From the cell containing the given text, extract its center point as (x, y) coordinate. 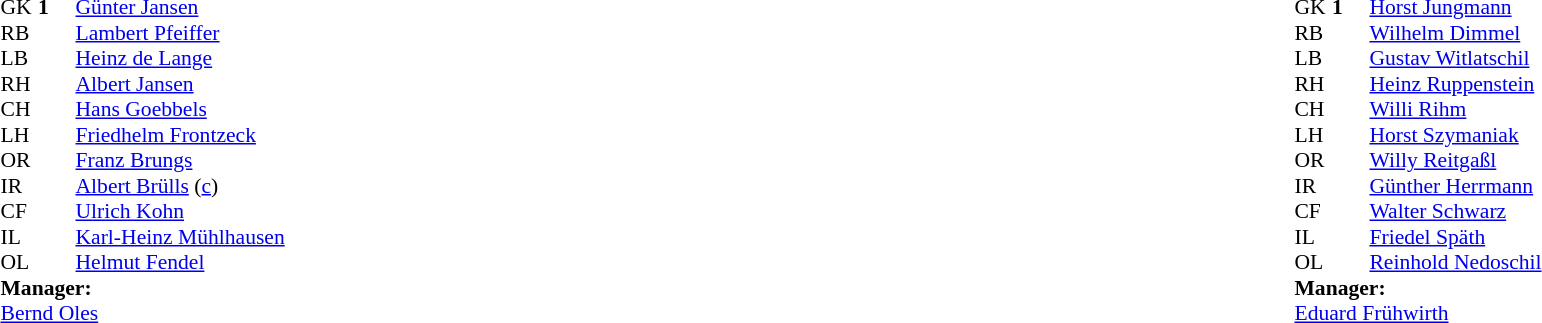
Günther Herrmann (1455, 186)
Willy Reitgaßl (1455, 161)
Hans Goebbels (180, 109)
Albert Jansen (180, 84)
Wilhelm Dimmel (1455, 33)
Willi Rihm (1455, 109)
Reinhold Nedoschil (1455, 263)
Karl-Heinz Mühlhausen (180, 237)
Gustav Witlatschil (1455, 59)
Heinz Ruppenstein (1455, 84)
Horst Szymaniak (1455, 135)
Franz Brungs (180, 161)
Friedhelm Frontzeck (180, 135)
Ulrich Kohn (180, 211)
Albert Brülls (c) (180, 186)
Walter Schwarz (1455, 211)
Lambert Pfeiffer (180, 33)
Helmut Fendel (180, 263)
Heinz de Lange (180, 59)
Friedel Späth (1455, 237)
